For the text-containing cell, return its midpoint in (X, Y) coordinate format. 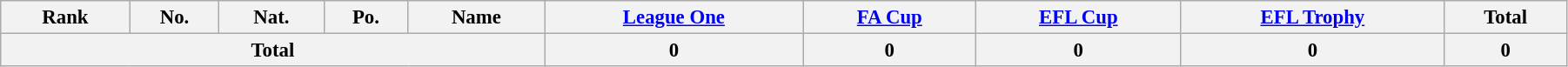
EFL Cup (1079, 17)
FA Cup (889, 17)
League One (673, 17)
Po. (365, 17)
Nat. (271, 17)
Name (477, 17)
No. (174, 17)
EFL Trophy (1312, 17)
Rank (65, 17)
